Extract the [X, Y] coordinate from the center of the cell holding the provided text.  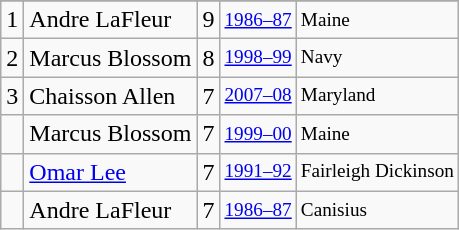
3 [12, 96]
Navy [377, 58]
Omar Lee [110, 172]
2 [12, 58]
Canisius [377, 210]
9 [208, 20]
Chaisson Allen [110, 96]
2007–08 [258, 96]
Fairleigh Dickinson [377, 172]
1999–00 [258, 134]
8 [208, 58]
1 [12, 20]
1991–92 [258, 172]
Maryland [377, 96]
1998–99 [258, 58]
